Pinpoint the cell where the given text exists, returning its [X, Y] midpoint coordinate. 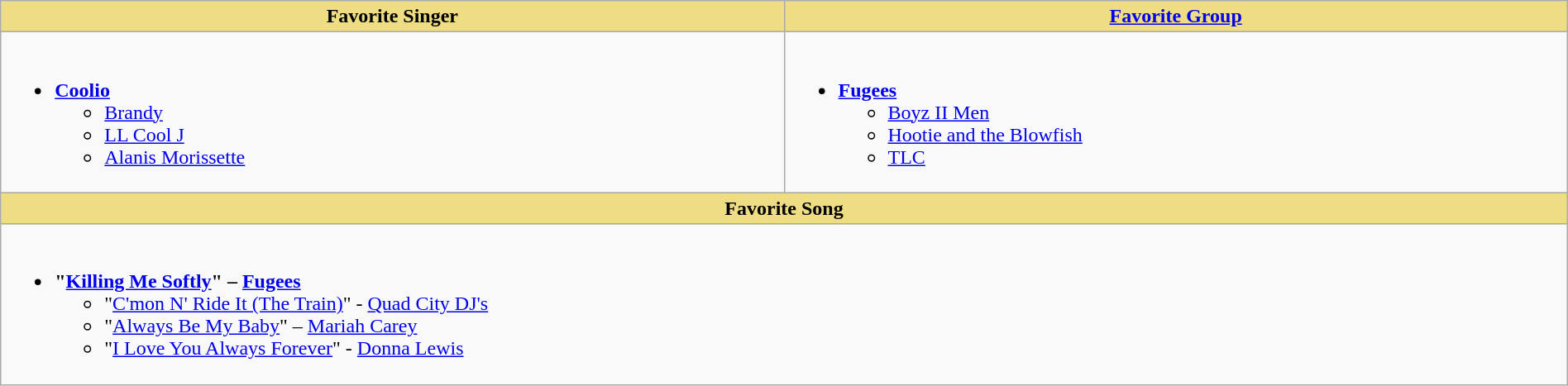
Favorite Singer [392, 17]
Favorite Group [1176, 17]
Favorite Song [784, 208]
CoolioBrandyLL Cool JAlanis Morissette [392, 112]
FugeesBoyz II MenHootie and the BlowfishTLC [1176, 112]
